Pinpoint the cell where the given text exists, returning its [x, y] midpoint coordinate. 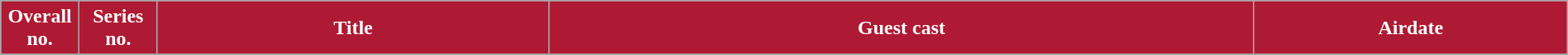
Series no. [117, 28]
Airdate [1411, 28]
Overall no. [40, 28]
Title [353, 28]
Guest cast [901, 28]
